For the text-containing cell, return its midpoint in [x, y] coordinate format. 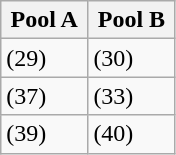
(40) [132, 134]
(37) [44, 96]
Pool B [132, 20]
Pool A [44, 20]
(30) [132, 58]
(39) [44, 134]
(33) [132, 96]
(29) [44, 58]
